Return the (x, y) coordinate for the center point of the cell that contains the specified text.  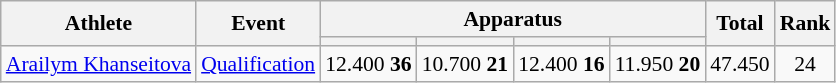
Total (740, 24)
Athlete (98, 24)
12.400 36 (368, 64)
Arailym Khanseitova (98, 64)
12.400 16 (561, 64)
47.450 (740, 64)
Apparatus (512, 19)
10.700 21 (465, 64)
Rank (806, 24)
11.950 20 (658, 64)
Qualification (258, 64)
24 (806, 64)
Event (258, 24)
